Search for the cell housing the specified text and yield its (X, Y) center coordinate. 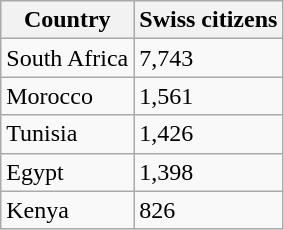
Egypt (68, 172)
Country (68, 20)
826 (208, 210)
Swiss citizens (208, 20)
1,426 (208, 134)
7,743 (208, 58)
Morocco (68, 96)
Tunisia (68, 134)
1,561 (208, 96)
1,398 (208, 172)
Kenya (68, 210)
South Africa (68, 58)
